Scan for the cell matching the given text and deliver its (x, y) coordinate at center. 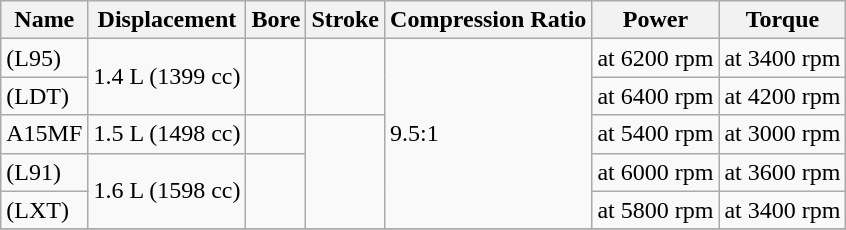
A15MF (44, 134)
Bore (276, 20)
(LDT) (44, 96)
Name (44, 20)
at 3600 rpm (782, 172)
(L91) (44, 172)
Compression Ratio (488, 20)
Power (656, 20)
at 6000 rpm (656, 172)
at 3000 rpm (782, 134)
(LXT) (44, 210)
Stroke (346, 20)
at 4200 rpm (782, 96)
1.4 L (1399 cc) (167, 77)
1.5 L (1498 cc) (167, 134)
at 6400 rpm (656, 96)
1.6 L (1598 cc) (167, 191)
at 5400 rpm (656, 134)
at 5800 rpm (656, 210)
at 6200 rpm (656, 58)
9.5:1 (488, 134)
Torque (782, 20)
(L95) (44, 58)
Displacement (167, 20)
